Pinpoint the cell where the given text exists, returning its [x, y] midpoint coordinate. 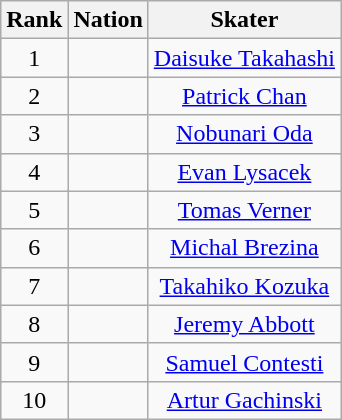
9 [34, 362]
Nation [108, 20]
Artur Gachinski [244, 400]
Jeremy Abbott [244, 324]
Evan Lysacek [244, 172]
8 [34, 324]
5 [34, 210]
6 [34, 248]
Daisuke Takahashi [244, 58]
Patrick Chan [244, 96]
1 [34, 58]
Michal Brezina [244, 248]
Tomas Verner [244, 210]
7 [34, 286]
3 [34, 134]
Rank [34, 20]
2 [34, 96]
10 [34, 400]
Takahiko Kozuka [244, 286]
Skater [244, 20]
4 [34, 172]
Samuel Contesti [244, 362]
Nobunari Oda [244, 134]
